Output the [x, y] coordinate of the center of the cell containing the given text.  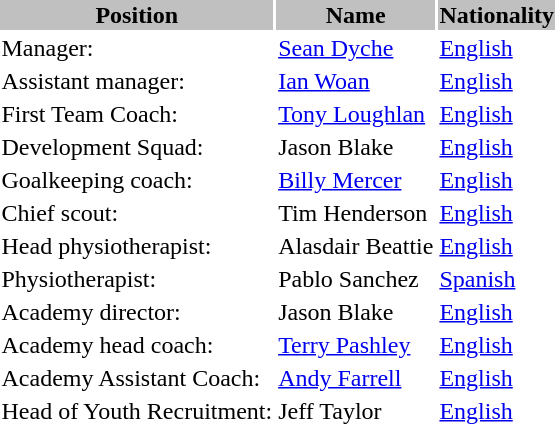
Sean Dyche [356, 48]
Assistant manager: [137, 81]
Billy Mercer [356, 180]
Position [137, 15]
Development Squad: [137, 147]
Terry Pashley [356, 345]
Tony Loughlan [356, 114]
Name [356, 15]
Andy Farrell [356, 378]
Tim Henderson [356, 213]
Physiotherapist: [137, 279]
Head physiotherapist: [137, 246]
Academy director: [137, 312]
Chief scout: [137, 213]
Alasdair Beattie [356, 246]
Goalkeeping coach: [137, 180]
Ian Woan [356, 81]
Academy head coach: [137, 345]
First Team Coach: [137, 114]
Manager: [137, 48]
Academy Assistant Coach: [137, 378]
Pablo Sanchez [356, 279]
